Output the (x, y) coordinate of the center of the cell containing the given text.  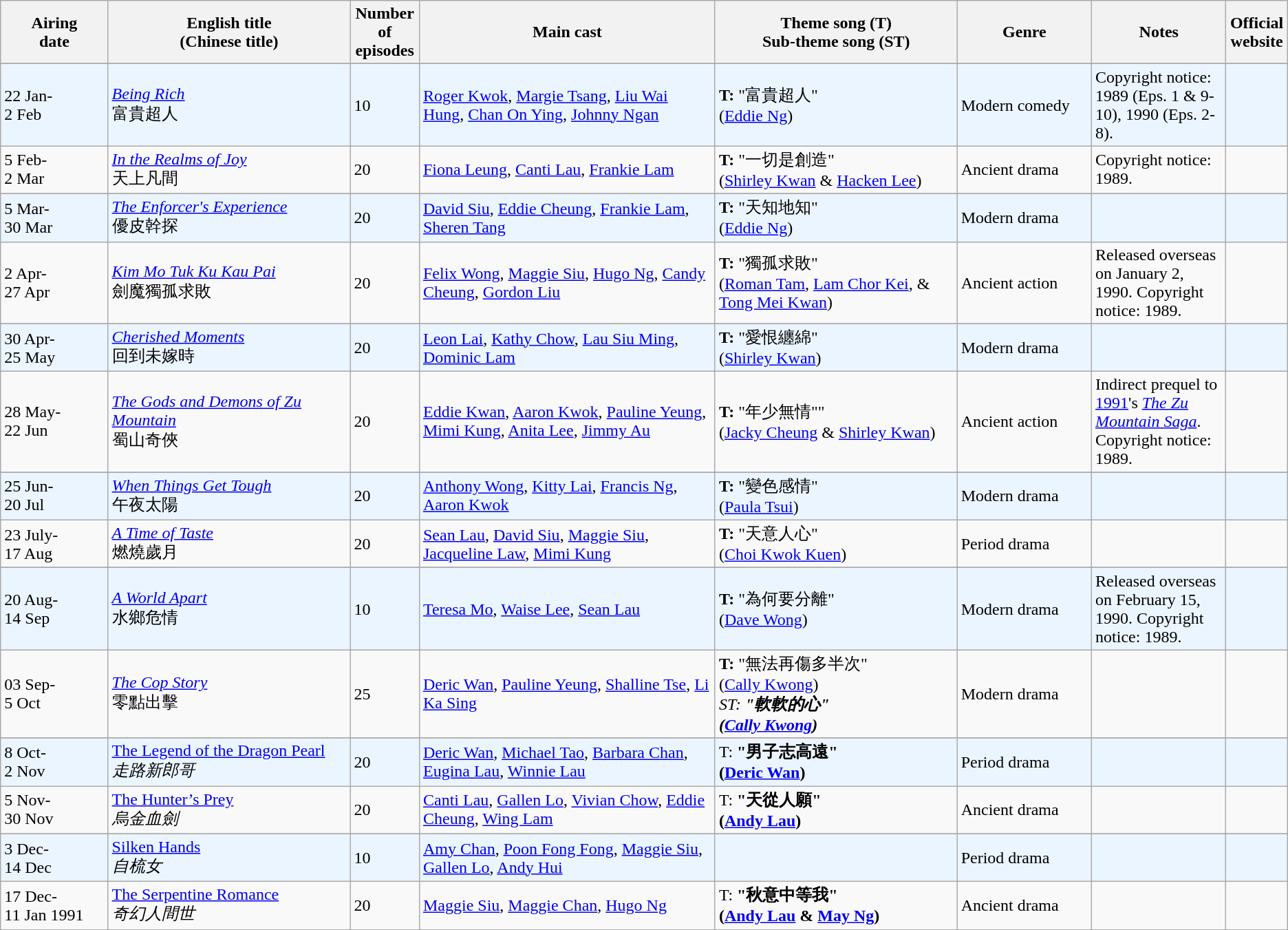
Felix Wong, Maggie Siu, Hugo Ng, Candy Cheung, Gordon Liu (567, 282)
A Time of Taste 燃燒歲月 (229, 544)
T: "年少無情"" (Jacky Cheung & Shirley Kwan) (836, 422)
Theme song (T) Sub-theme song (ST) (836, 32)
The Enforcer's Experience 優皮幹探 (229, 218)
Deric Wan, Michael Tao, Barbara Chan, Eugina Lau, Winnie Lau (567, 762)
Copyright notice: 1989 (Eps. 1 & 9-10), 1990 (Eps. 2-8). (1159, 105)
T: "為何要分離" (Dave Wong) (836, 609)
English title (Chinese title) (229, 32)
T: "男子志高遠" (Deric Wan) (836, 762)
Canti Lau, Gallen Lo, Vivian Chow, Eddie Cheung, Wing Lam (567, 810)
Kim Mo Tuk Ku Kau Pai 劍魔獨孤求敗 (229, 282)
Cherished Moments 回到未嫁時 (229, 348)
The Hunter’s Prey 烏金血劍 (229, 810)
5 Mar- 30 Mar (54, 218)
T: "秋意中等我" (Andy Lau & May Ng) (836, 906)
28 May- 22 Jun (54, 422)
Copyright notice: 1989. (1159, 170)
T: "獨孤求敗" (Roman Tam, Lam Chor Kei, & Tong Mei Kwan) (836, 282)
23 July- 17 Aug (54, 544)
Amy Chan, Poon Fong Fong, Maggie Siu, Gallen Lo, Andy Hui (567, 858)
17 Dec- 11 Jan 1991 (54, 906)
Roger Kwok, Margie Tsang, Liu Wai Hung, Chan On Ying, Johnny Ngan (567, 105)
8 Oct- 2 Nov (54, 762)
The Gods and Demons of Zu Mountain 蜀山奇俠 (229, 422)
22 Jan- 2 Feb (54, 105)
Number of episodes (385, 32)
Sean Lau, David Siu, Maggie Siu, Jacqueline Law, Mimi Kung (567, 544)
T: "天從人願" (Andy Lau) (836, 810)
Main cast (567, 32)
Airingdate (54, 32)
Released overseas on January 2, 1990. Copyright notice: 1989. (1159, 282)
T: "無法再傷多半次" (Cally Kwong)ST: "軟軟的心" (Cally Kwong) (836, 694)
5 Nov- 30 Nov (54, 810)
Leon Lai, Kathy Chow, Lau Siu Ming, Dominic Lam (567, 348)
Released overseas on February 15, 1990. Copyright notice: 1989. (1159, 609)
A World Apart 水鄉危情 (229, 609)
T: "變色感情" (Paula Tsui) (836, 496)
Deric Wan, Pauline Yeung, Shalline Tse, Li Ka Sing (567, 694)
Eddie Kwan, Aaron Kwok, Pauline Yeung, Mimi Kung, Anita Lee, Jimmy Au (567, 422)
Being Rich 富貴超人 (229, 105)
The Cop Story 零點出擊 (229, 694)
03 Sep- 5 Oct (54, 694)
Modern comedy (1024, 105)
T: "天意人心" (Choi Kwok Kuen) (836, 544)
Teresa Mo, Waise Lee, Sean Lau (567, 609)
30 Apr- 25 May (54, 348)
25 Jun- 20 Jul (54, 496)
5 Feb- 2 Mar (54, 170)
T: "富貴超人" (Eddie Ng) (836, 105)
2 Apr- 27 Apr (54, 282)
25 (385, 694)
In the Realms of Joy 天上凡間 (229, 170)
Anthony Wong, Kitty Lai, Francis Ng, Aaron Kwok (567, 496)
Fiona Leung, Canti Lau, Frankie Lam (567, 170)
Genre (1024, 32)
T: "一切是創造" (Shirley Kwan & Hacken Lee) (836, 170)
3 Dec- 14 Dec (54, 858)
The Legend of the Dragon Pearl 走路新郎哥 (229, 762)
The Serpentine Romance 奇幻人間世 (229, 906)
Maggie Siu, Maggie Chan, Hugo Ng (567, 906)
David Siu, Eddie Cheung, Frankie Lam, Sheren Tang (567, 218)
20 Aug- 14 Sep (54, 609)
T: "愛恨纏綿" (Shirley Kwan) (836, 348)
T: "天知地知" (Eddie Ng) (836, 218)
Notes (1159, 32)
Silken Hands 自梳女 (229, 858)
Indirect prequel to 1991's The Zu Mountain Saga. Copyright notice: 1989. (1159, 422)
When Things Get Tough 午夜太陽 (229, 496)
Official website (1256, 32)
